Find where the given text appears and provide that cell's center as (x, y) coordinate. 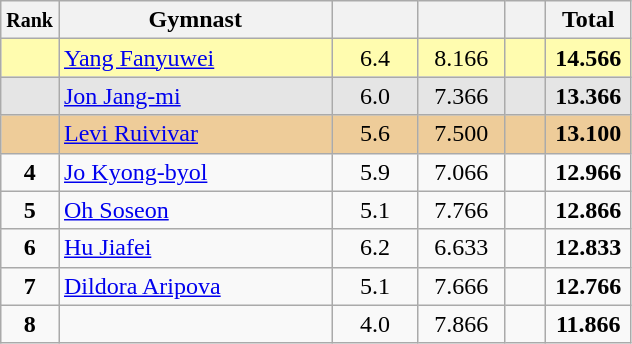
13.100 (588, 134)
Dildora Aripova (195, 286)
7 (30, 286)
12.833 (588, 248)
12.766 (588, 286)
6.4 (375, 58)
6 (30, 248)
Jon Jang-mi (195, 96)
Levi Ruivivar (195, 134)
8 (30, 324)
6.633 (461, 248)
Oh Soseon (195, 210)
14.566 (588, 58)
7.500 (461, 134)
6.2 (375, 248)
Rank (30, 20)
4.0 (375, 324)
7.866 (461, 324)
6.0 (375, 96)
7.766 (461, 210)
Jo Kyong-byol (195, 172)
12.966 (588, 172)
4 (30, 172)
Total (588, 20)
Yang Fanyuwei (195, 58)
5.6 (375, 134)
5 (30, 210)
7.666 (461, 286)
5.9 (375, 172)
Hu Jiafei (195, 248)
Gymnast (195, 20)
8.166 (461, 58)
12.866 (588, 210)
7.366 (461, 96)
13.366 (588, 96)
11.866 (588, 324)
7.066 (461, 172)
